Provide the (X, Y) coordinate of the cell's center where the given text is located.  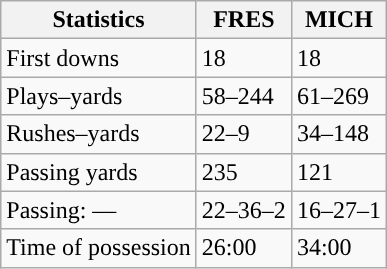
Time of possession (99, 248)
34:00 (338, 248)
235 (244, 172)
Plays–yards (99, 96)
16–27–1 (338, 210)
FRES (244, 20)
61–269 (338, 96)
Statistics (99, 20)
34–148 (338, 134)
22–36–2 (244, 210)
22–9 (244, 134)
MICH (338, 20)
First downs (99, 58)
58–244 (244, 96)
Passing: –– (99, 210)
26:00 (244, 248)
121 (338, 172)
Passing yards (99, 172)
Rushes–yards (99, 134)
